Locate the cell with the specified text and output its [X, Y] center coordinate. 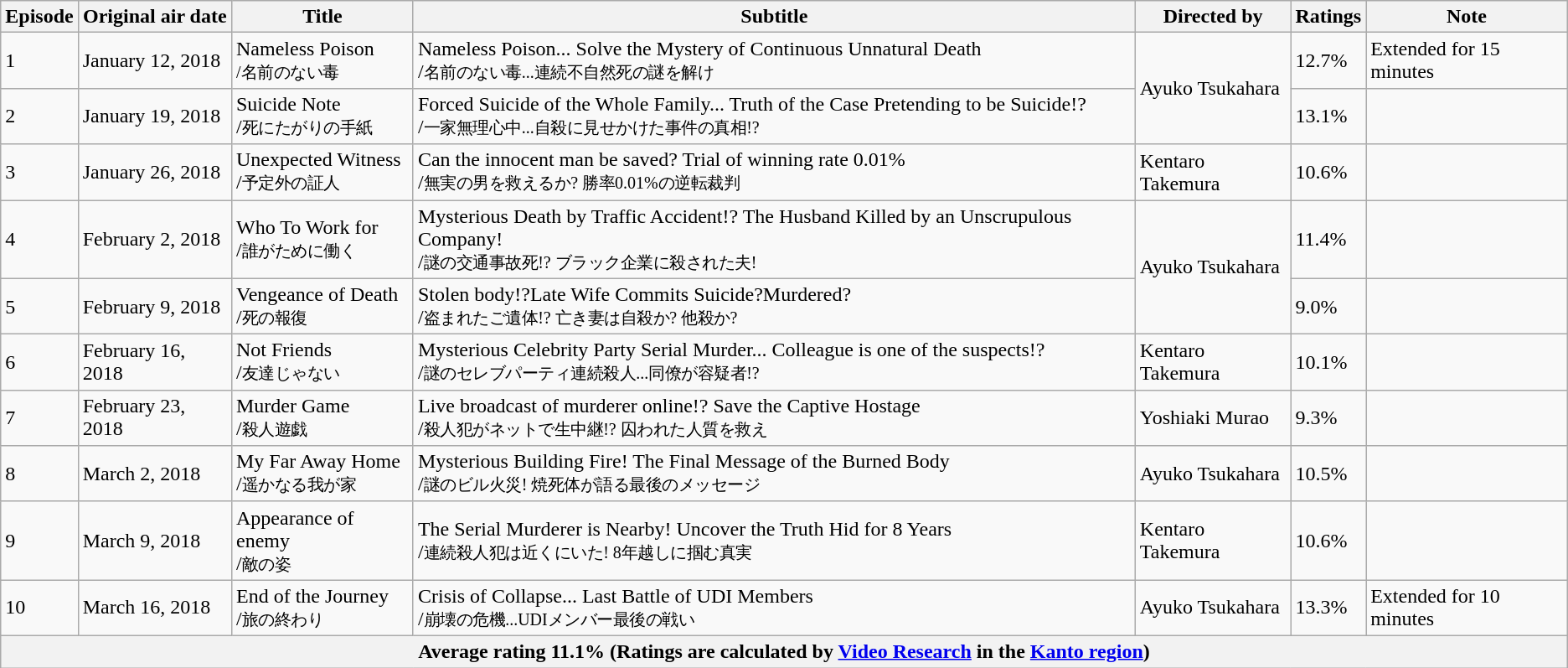
9 [39, 541]
1 [39, 60]
Unexpected Witness/予定外の証人 [322, 173]
January 26, 2018 [154, 173]
Crisis of Collapse... Last Battle of UDI Members/崩壊の危機...UDIメンバー最後の戦い [774, 608]
9.0% [1328, 307]
Live broadcast of murderer online!? Save the Captive Hostage/殺人犯がネットで生中継!? 囚われた人質を救え [774, 417]
Directed by [1213, 17]
February 16, 2018 [154, 362]
Extended for 10 minutes [1467, 608]
5 [39, 307]
2 [39, 116]
Extended for 15 minutes [1467, 60]
13.1% [1328, 116]
7 [39, 417]
10.5% [1328, 474]
The Serial Murderer is Nearby! Uncover the Truth Hid for 8 Years/連続殺人犯は近くにいた! 8年越しに掴む真実 [774, 541]
January 19, 2018 [154, 116]
March 9, 2018 [154, 541]
13.3% [1328, 608]
4 [39, 239]
February 23, 2018 [154, 417]
January 12, 2018 [154, 60]
Can the innocent man be saved? Trial of winning rate 0.01%/無実の男を救えるか? 勝率0.01%の逆転裁判 [774, 173]
Appearance of enemy/敵の姿 [322, 541]
Mysterious Building Fire! The Final Message of the Burned Body/謎のビル火災! 焼死体が語る最後のメッセージ [774, 474]
Nameless Poison... Solve the Mystery of Continuous Unnatural Death/名前のない毒...連続不自然死の謎を解け [774, 60]
Forced Suicide of the Whole Family... Truth of the Case Pretending to be Suicide!?/一家無理心中...自殺に見せかけた事件の真相!? [774, 116]
Nameless Poison/名前のない毒 [322, 60]
March 16, 2018 [154, 608]
10.1% [1328, 362]
Mysterious Celebrity Party Serial Murder... Colleague is one of the suspects!?/謎のセレブパーティ連続殺人...同僚が容疑者!? [774, 362]
8 [39, 474]
Average rating 11.1% (Ratings are calculated by Video Research in the Kanto region) [784, 651]
Ratings [1328, 17]
Subtitle [774, 17]
Not Friends/友達じゃない [322, 362]
March 2, 2018 [154, 474]
6 [39, 362]
Stolen body!?Late Wife Commits Suicide?Murdered?/盗まれたご遺体!? 亡き妻は自殺か? 他殺か? [774, 307]
Murder Game/殺人遊戯 [322, 417]
Yoshiaki Murao [1213, 417]
12.7% [1328, 60]
9.3% [1328, 417]
Title [322, 17]
Mysterious Death by Traffic Accident!? The Husband Killed by an Unscrupulous Company!/謎の交通事故死!? ブラック企業に殺された夫! [774, 239]
Vengeance of Death/死の報復 [322, 307]
11.4% [1328, 239]
3 [39, 173]
Suicide Note/死にたがりの手紙 [322, 116]
Who To Work for/誰がために働く [322, 239]
February 2, 2018 [154, 239]
Original air date [154, 17]
My Far Away Home/遥かなる我が家 [322, 474]
Episode [39, 17]
End of the Journey/旅の終わり [322, 608]
10 [39, 608]
Note [1467, 17]
February 9, 2018 [154, 307]
